Locate the cell with the specified text and output its [x, y] center coordinate. 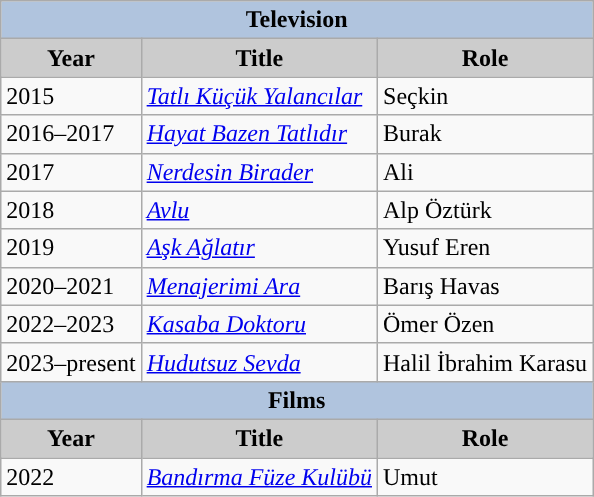
Bandırma Füze Kulübü [259, 477]
Avlu [259, 210]
Aşk Ağlatır [259, 248]
Nerdesin Birader [259, 172]
Menajerimi Ara [259, 286]
Ömer Özen [486, 324]
2019 [71, 248]
Ali [486, 172]
Kasaba Doktoru [259, 324]
2020–2021 [71, 286]
Alp Öztürk [486, 210]
2018 [71, 210]
2017 [71, 172]
Hayat Bazen Tatlıdır [259, 134]
Umut [486, 477]
Tatlı Küçük Yalancılar [259, 96]
Hudutsuz Sevda [259, 362]
Seçkin [486, 96]
Films [297, 400]
Yusuf Eren [486, 248]
2022 [71, 477]
Barış Havas [486, 286]
2023–present [71, 362]
Television [297, 20]
Burak [486, 134]
Halil İbrahim Karasu [486, 362]
2015 [71, 96]
2016–2017 [71, 134]
2022–2023 [71, 324]
